Return the (X, Y) coordinate for the center point of the cell that contains the specified text.  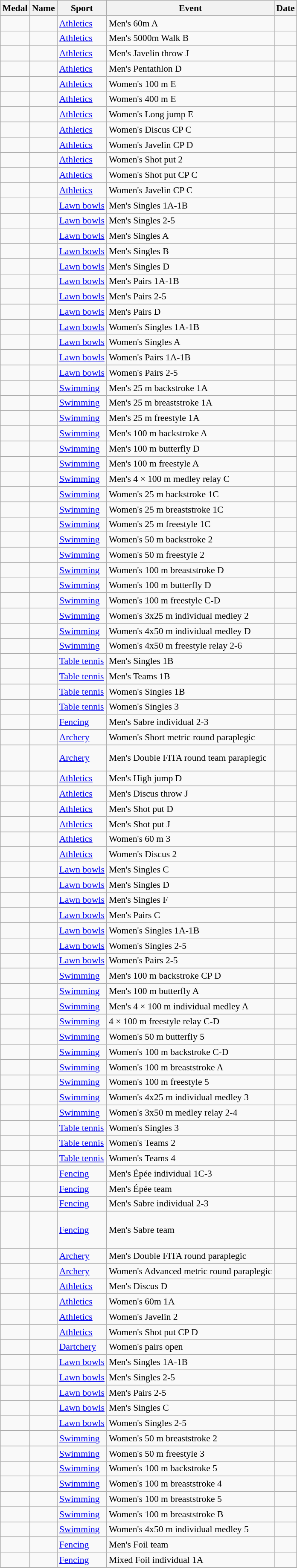
Women's 50 m breaststroke 2 (190, 1438)
Women's Shot put CP D (190, 1332)
Men's Singles A (190, 236)
Women's 400 m E (190, 99)
Women's 60 m 3 (190, 839)
Women's 100 m freestyle 5 (190, 1082)
Men's 4 × 100 m individual medley A (190, 1006)
Men's Double FITA round team paraplegic (190, 758)
Women's 3x25 m individual medley 2 (190, 616)
Women's 60m 1A (190, 1302)
Women's pairs open (190, 1347)
Mixed Foil individual 1A (190, 1560)
Women's Pairs 1A-1B (190, 358)
Men's Pairs C (190, 916)
Men's 100 m backstroke CP D (190, 976)
Name (44, 8)
Women's 100 m backstroke 5 (190, 1469)
Women's 25 m breaststroke 1C (190, 510)
Women's 100 m backstroke C-D (190, 1052)
Men's 100 m freestyle A (190, 464)
Women's Javelin 2 (190, 1317)
Women's Teams 2 (190, 1143)
Event (190, 8)
Men's Épée individual 1C-3 (190, 1174)
Women's Javelin CP C (190, 191)
Men's 25 m backstroke 1A (190, 388)
Men's Sabre team (190, 1230)
Men's Singles 1B (190, 661)
Women's 100 m freestyle C-D (190, 601)
Men's 100 m butterfly D (190, 449)
Men's Foil team (190, 1545)
Men's 100 m backstroke A (190, 434)
Men's Shot put D (190, 809)
Women's 50 m freestyle 2 (190, 555)
Men's Singles B (190, 251)
Women's Discus 2 (190, 855)
Women's Javelin CP D (190, 145)
Date (285, 8)
Men's Pairs 1A-1B (190, 281)
Women's Shot put 2 (190, 160)
Dartchery (82, 1347)
Women's 50 m freestyle 3 (190, 1454)
Women's Shot put CP C (190, 175)
Women's Discus CP C (190, 130)
Women's 3x50 m medley relay 2-4 (190, 1113)
Women's 100 m breaststroke B (190, 1514)
Men's Discus throw J (190, 794)
Women's 50 m backstroke 2 (190, 540)
Men's 25 m freestyle 1A (190, 418)
Men's 5000m Walk B (190, 38)
Women's Advanced metric round paraplegic (190, 1271)
4 × 100 m freestyle relay C-D (190, 1022)
Women's 100 m breaststroke A (190, 1067)
Men's 100 m butterfly A (190, 991)
Women's 25 m backstroke 1C (190, 494)
Women's 100 m E (190, 84)
Men's Discus D (190, 1287)
Men's Singles F (190, 900)
Men's High jump D (190, 779)
Men's 4 × 100 m medley relay C (190, 479)
Sport (82, 8)
Women's 4x25 m individual medley 3 (190, 1098)
Women's 100 m butterfly D (190, 585)
Women's 100 m breaststroke D (190, 570)
Women's 4x50 m individual medley 5 (190, 1530)
Women's 4x50 m individual medley D (190, 631)
Women's 25 m freestyle 1C (190, 525)
Women's 100 m breaststroke 5 (190, 1499)
Men's Pentathlon D (190, 69)
Medal (15, 8)
Women's Singles 1B (190, 692)
Women's Teams 4 (190, 1159)
Men's Javelin throw J (190, 54)
Women's Long jump E (190, 115)
Men's Shot put J (190, 824)
Men's 25 m breaststroke 1A (190, 403)
Men's Teams 1B (190, 677)
Women's Singles A (190, 342)
Women's 50 m butterfly 5 (190, 1037)
Men's Épée team (190, 1189)
Men's 60m A (190, 23)
Men's Pairs D (190, 312)
Men's Double FITA round paraplegic (190, 1256)
Women's 100 m breaststroke 4 (190, 1484)
Women's Short metric round paraplegic (190, 737)
Women's 4x50 m freestyle relay 2-6 (190, 646)
